Extract the [X, Y] coordinate from the center of the cell holding the provided text.  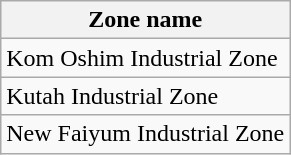
Kutah Industrial Zone [146, 96]
Zone name [146, 20]
New Faiyum Industrial Zone [146, 134]
Kom Oshim Industrial Zone [146, 58]
